Detect which cell encompasses the target text, then output its [X, Y] center coordinate. 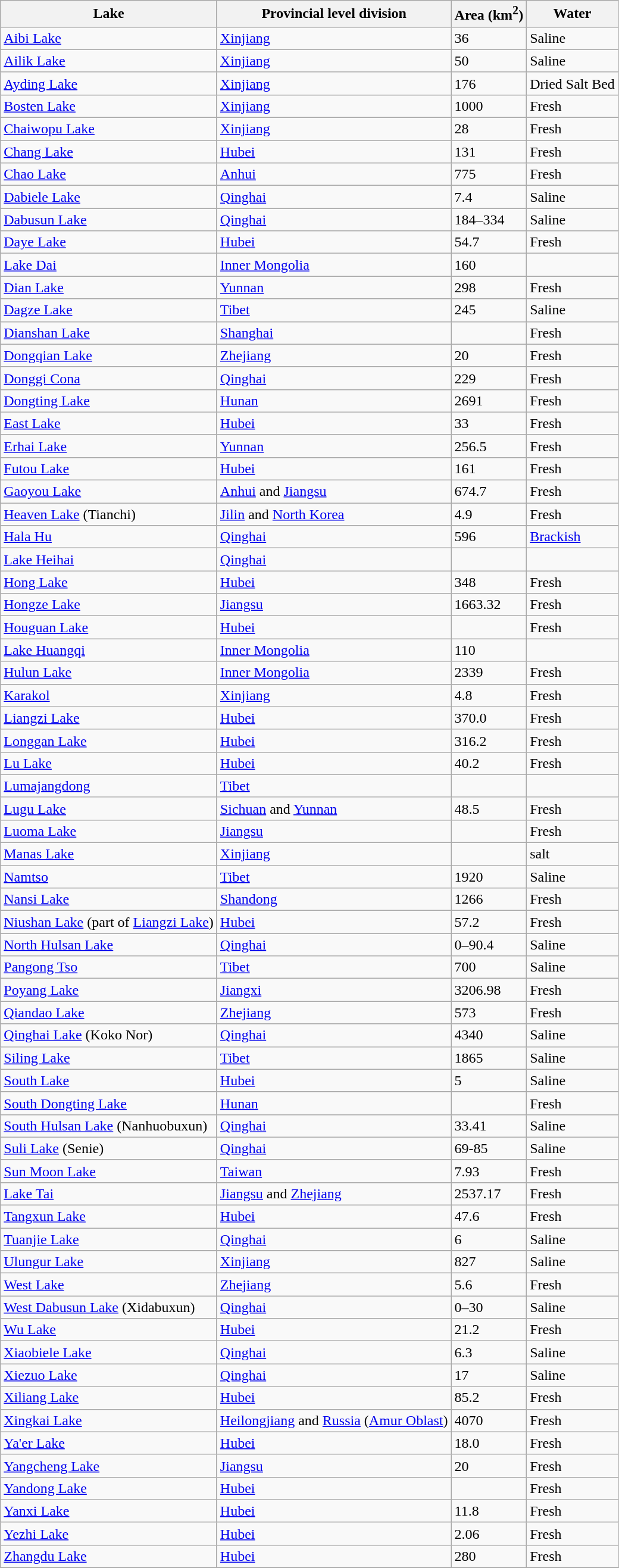
33.41 [489, 1126]
Taiwan [334, 1171]
Poyang Lake [109, 990]
827 [489, 1262]
596 [489, 537]
1266 [489, 899]
256.5 [489, 446]
7.4 [489, 197]
1865 [489, 1058]
160 [489, 265]
Aibi Lake [109, 38]
Luoma Lake [109, 831]
Siling Lake [109, 1058]
176 [489, 83]
Qiandao Lake [109, 1013]
Ayding Lake [109, 83]
Xingkai Lake [109, 1420]
184–334 [489, 220]
Dabiele Lake [109, 197]
Hongze Lake [109, 605]
Tangxun Lake [109, 1217]
Lake [109, 14]
Jiangsu and Zhejiang [334, 1194]
69-85 [489, 1148]
Lake Tai [109, 1194]
Lake Huangqi [109, 650]
North Hulsan Lake [109, 945]
Hala Hu [109, 537]
4340 [489, 1035]
50 [489, 61]
Liangzi Lake [109, 718]
2537.17 [489, 1194]
57.2 [489, 922]
Xiliang Lake [109, 1398]
48.5 [489, 808]
Shandong [334, 899]
Dongqian Lake [109, 355]
33 [489, 423]
316.2 [489, 741]
Lugu Lake [109, 808]
Yanxi Lake [109, 1511]
Xiaobiele Lake [109, 1353]
573 [489, 1013]
229 [489, 378]
Karakol [109, 695]
Namtso [109, 877]
Lumajangdong [109, 786]
Anhui and Jiangsu [334, 492]
700 [489, 967]
Bosten Lake [109, 106]
Niushan Lake (part of Liangzi Lake) [109, 922]
Nansi Lake [109, 899]
South Dongting Lake [109, 1103]
Lake Dai [109, 265]
Wu Lake [109, 1330]
280 [489, 1556]
West Dabusun Lake (Xidabuxun) [109, 1307]
17 [489, 1375]
54.7 [489, 242]
salt [573, 854]
Sun Moon Lake [109, 1171]
Shanghai [334, 333]
18.0 [489, 1443]
Heaven Lake (Tianchi) [109, 514]
85.2 [489, 1398]
370.0 [489, 718]
Lake Heihai [109, 560]
6 [489, 1239]
5 [489, 1080]
2.06 [489, 1533]
West Lake [109, 1285]
4.9 [489, 514]
Qinghai Lake (Koko Nor) [109, 1035]
Dagze Lake [109, 310]
1000 [489, 106]
Ya'er Lake [109, 1443]
Chaiwopu Lake [109, 129]
Dabusun Lake [109, 220]
Chao Lake [109, 174]
Area (km2) [489, 14]
1920 [489, 877]
6.3 [489, 1353]
Anhui [334, 174]
298 [489, 288]
Erhai Lake [109, 446]
0–90.4 [489, 945]
Yandong Lake [109, 1488]
Donggi Cona [109, 378]
4.8 [489, 695]
Suli Lake (Senie) [109, 1148]
775 [489, 174]
28 [489, 129]
Daye Lake [109, 242]
Yezhi Lake [109, 1533]
36 [489, 38]
Yangcheng Lake [109, 1466]
Provincial level division [334, 14]
Manas Lake [109, 854]
South Lake [109, 1080]
Longgan Lake [109, 741]
Water [573, 14]
674.7 [489, 492]
Heilongjiang and Russia (Amur Oblast) [334, 1420]
0–30 [489, 1307]
East Lake [109, 423]
110 [489, 650]
21.2 [489, 1330]
Dongting Lake [109, 401]
Xiezuo Lake [109, 1375]
Zhangdu Lake [109, 1556]
Hulun Lake [109, 673]
1663.32 [489, 605]
Ulungur Lake [109, 1262]
161 [489, 468]
2691 [489, 401]
131 [489, 152]
11.8 [489, 1511]
Gaoyou Lake [109, 492]
Sichuan and Yunnan [334, 808]
Pangong Tso [109, 967]
5.6 [489, 1285]
40.2 [489, 763]
Chang Lake [109, 152]
47.6 [489, 1217]
Dried Salt Bed [573, 83]
348 [489, 582]
Ailik Lake [109, 61]
245 [489, 310]
Jiangxi [334, 990]
Brackish [573, 537]
Houguan Lake [109, 627]
Lu Lake [109, 763]
Jilin and North Korea [334, 514]
Tuanjie Lake [109, 1239]
2339 [489, 673]
7.93 [489, 1171]
Dianshan Lake [109, 333]
Dian Lake [109, 288]
4070 [489, 1420]
South Hulsan Lake (Nanhuobuxun) [109, 1126]
Futou Lake [109, 468]
Hong Lake [109, 582]
3206.98 [489, 990]
